For the text-containing cell, return its midpoint in (x, y) coordinate format. 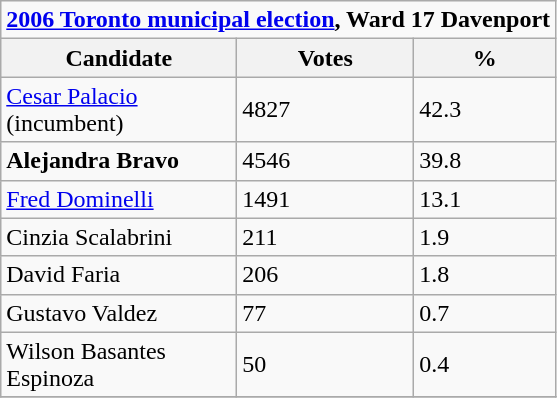
Cinzia Scalabrini (119, 237)
42.3 (485, 110)
Fred Dominelli (119, 199)
Cesar Palacio (incumbent) (119, 110)
0.7 (485, 313)
13.1 (485, 199)
2006 Toronto municipal election, Ward 17 Davenport (278, 20)
1.8 (485, 275)
% (485, 58)
0.4 (485, 364)
Candidate (119, 58)
1491 (326, 199)
1.9 (485, 237)
Alejandra Bravo (119, 161)
206 (326, 275)
211 (326, 237)
Gustavo Valdez (119, 313)
39.8 (485, 161)
50 (326, 364)
4827 (326, 110)
David Faria (119, 275)
77 (326, 313)
Votes (326, 58)
Wilson Basantes Espinoza (119, 364)
4546 (326, 161)
